For the text-containing cell, return its midpoint in (x, y) coordinate format. 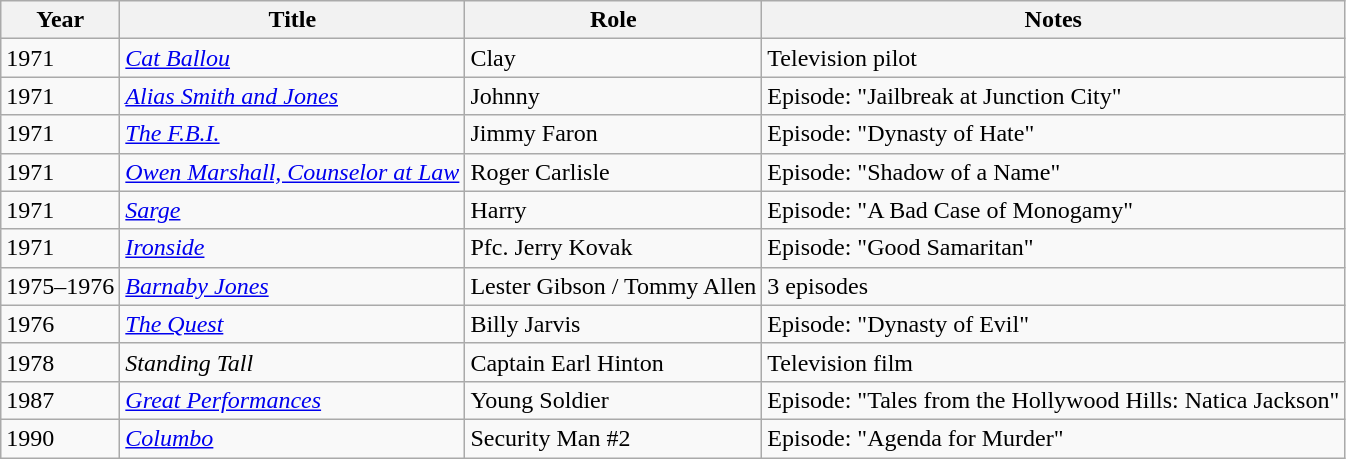
Episode: "Good Samaritan" (1054, 248)
Cat Ballou (292, 58)
Clay (614, 58)
Captain Earl Hinton (614, 362)
Episode: "Shadow of a Name" (1054, 172)
Notes (1054, 20)
1990 (60, 438)
1978 (60, 362)
Columbo (292, 438)
Great Performances (292, 400)
Barnaby Jones (292, 286)
Young Soldier (614, 400)
Johnny (614, 96)
Episode: "Tales from the Hollywood Hills: Natica Jackson" (1054, 400)
Jimmy Faron (614, 134)
Standing Tall (292, 362)
Roger Carlisle (614, 172)
Lester Gibson / Tommy Allen (614, 286)
Alias Smith and Jones (292, 96)
Year (60, 20)
Episode: "Jailbreak at Junction City" (1054, 96)
Episode: "Dynasty of Evil" (1054, 324)
Security Man #2 (614, 438)
3 episodes (1054, 286)
Harry (614, 210)
The Quest (292, 324)
Pfc. Jerry Kovak (614, 248)
Owen Marshall, Counselor at Law (292, 172)
Television film (1054, 362)
Sarge (292, 210)
1975–1976 (60, 286)
Ironside (292, 248)
Title (292, 20)
Episode: "Dynasty of Hate" (1054, 134)
Television pilot (1054, 58)
Billy Jarvis (614, 324)
Role (614, 20)
1976 (60, 324)
1987 (60, 400)
Episode: "A Bad Case of Monogamy" (1054, 210)
Episode: "Agenda for Murder" (1054, 438)
The F.B.I. (292, 134)
